Find where the given text appears and provide that cell's center as [x, y] coordinate. 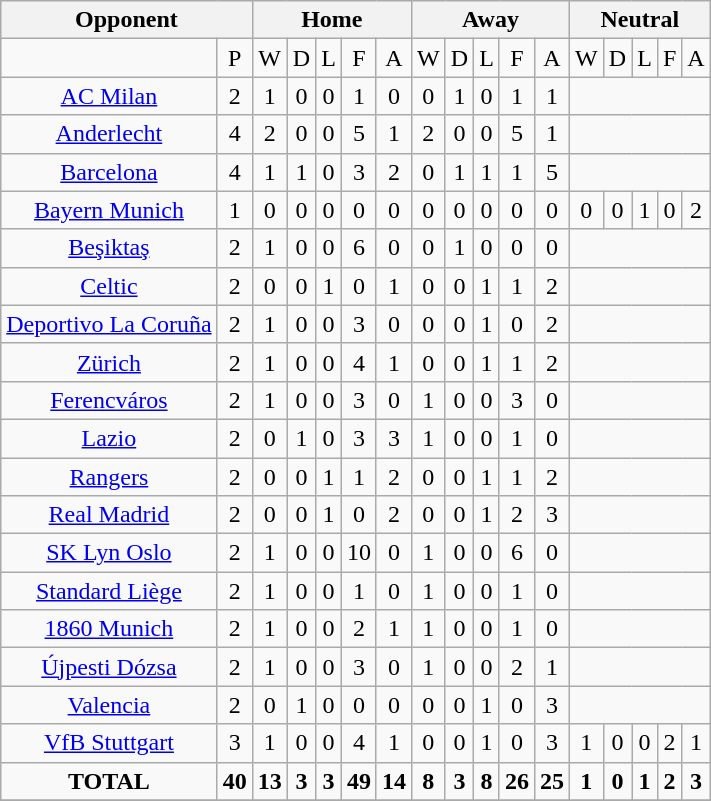
10 [358, 553]
13 [270, 781]
Rangers [109, 477]
14 [394, 781]
Deportivo La Coruña [109, 324]
Újpesti Dózsa [109, 667]
Standard Liège [109, 591]
40 [234, 781]
Valencia [109, 705]
Anderlecht [109, 134]
Neutral [640, 20]
Opponent [126, 20]
Beşiktaş [109, 248]
TOTAL [109, 781]
P [234, 58]
49 [358, 781]
Barcelona [109, 172]
Home [332, 20]
26 [516, 781]
Bayern Munich [109, 210]
Real Madrid [109, 515]
Ferencváros [109, 400]
Zürich [109, 362]
25 [552, 781]
1860 Munich [109, 629]
AC Milan [109, 96]
SK Lyn Oslo [109, 553]
Away [490, 20]
VfB Stuttgart [109, 743]
Celtic [109, 286]
Lazio [109, 438]
